Identify which cell holds the provided text, then report its (x, y) central coordinate. 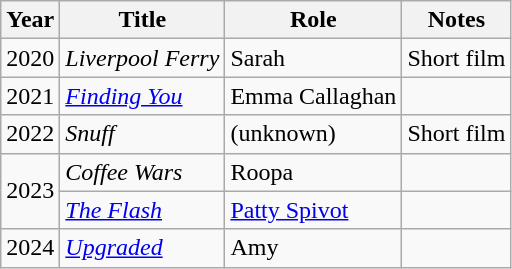
2023 (30, 191)
Upgraded (142, 248)
Sarah (314, 58)
Notes (456, 20)
(unknown) (314, 134)
Title (142, 20)
2020 (30, 58)
Role (314, 20)
Snuff (142, 134)
Coffee Wars (142, 172)
Patty Spivot (314, 210)
2024 (30, 248)
Roopa (314, 172)
Liverpool Ferry (142, 58)
2021 (30, 96)
Year (30, 20)
The Flash (142, 210)
2022 (30, 134)
Emma Callaghan (314, 96)
Amy (314, 248)
Finding You (142, 96)
